For the text-containing cell, return its midpoint in [x, y] coordinate format. 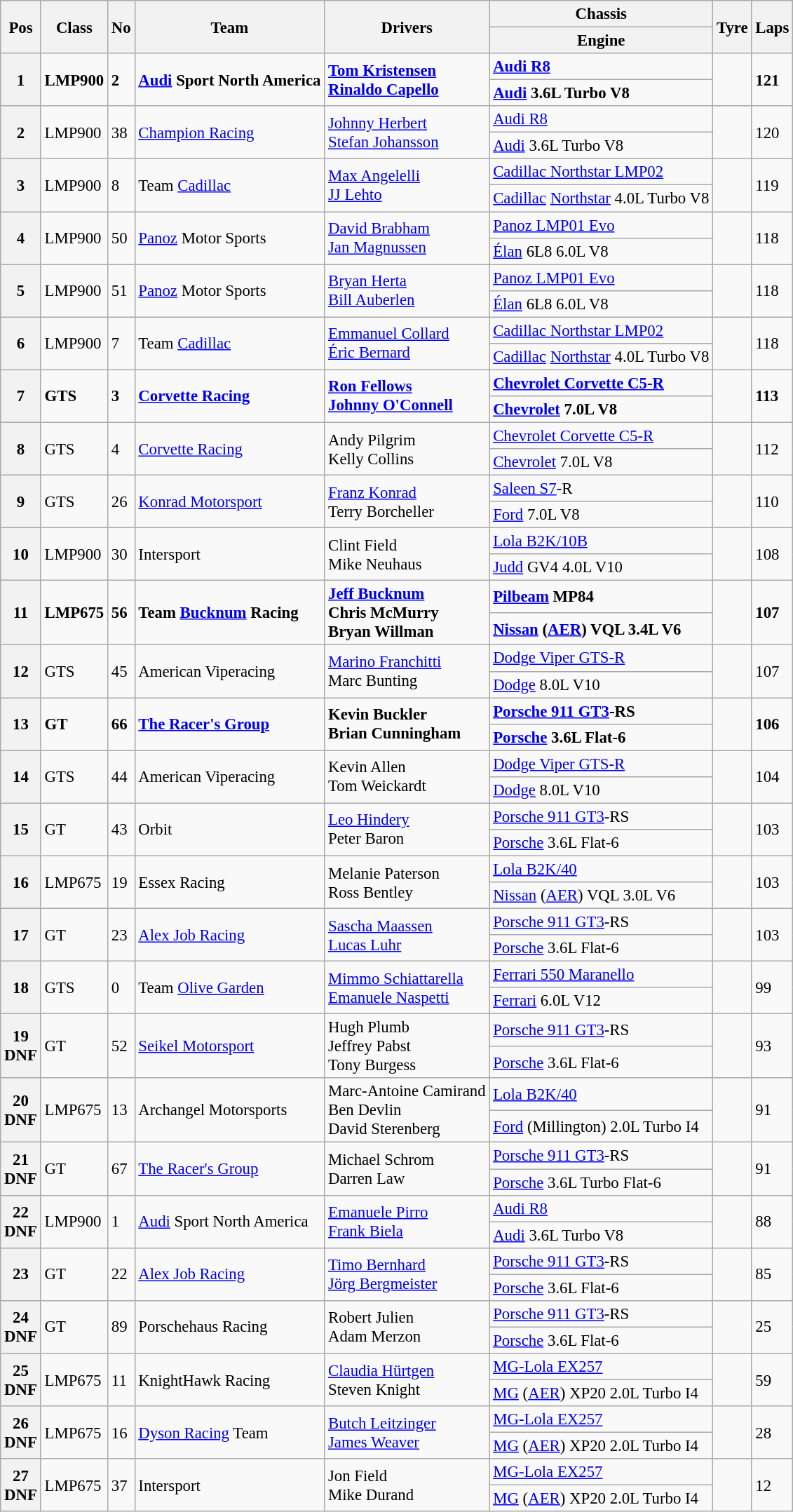
Jon Field Mike Durand [407, 1485]
Bryan Herta Bill Auberlen [407, 290]
28 [773, 1432]
Andy Pilgrim Kelly Collins [407, 449]
Clint Field Mike Neuhaus [407, 554]
21DNF [21, 1168]
Marc-Antoine Camirand Ben Devlin David Sterenberg [407, 1111]
Ford 7.0L V8 [602, 515]
108 [773, 554]
Lola B2K/10B [602, 541]
Konrad Motorsport [230, 502]
Jeff Bucknum Chris McMurry Bryan Willman [407, 613]
Sascha Maassen Lucas Luhr [407, 936]
30 [121, 554]
121 [773, 80]
24DNF [21, 1327]
Emanuele Pirro Frank Biela [407, 1222]
Nissan (AER) VQL 3.4L V6 [602, 629]
Ferrari 6.0L V12 [602, 1001]
26DNF [21, 1432]
Nissan (AER) VQL 3.0L V6 [602, 896]
Engine [602, 41]
18 [21, 987]
Emmanuel Collard Éric Bernard [407, 344]
99 [773, 987]
112 [773, 449]
66 [121, 724]
Pilbeam MP84 [602, 597]
59 [773, 1380]
Leo Hindery Peter Baron [407, 829]
43 [121, 829]
20DNF [21, 1111]
Drivers [407, 27]
Dyson Racing Team [230, 1432]
Seikel Motorsport [230, 1046]
89 [121, 1327]
50 [121, 238]
Chassis [602, 14]
Timo Bernhard Jörg Bergmeister [407, 1274]
Judd GV4 4.0L V10 [602, 567]
Kevin Allen Tom Weickardt [407, 777]
14 [21, 777]
88 [773, 1222]
Saleen S7-R [602, 489]
Archangel Motorsports [230, 1111]
22 [121, 1274]
Tyre [732, 27]
25 [773, 1327]
Team Olive Garden [230, 987]
25DNF [21, 1380]
5 [21, 290]
Hugh Plumb Jeffrey Pabst Tony Burgess [407, 1046]
Melanie Paterson Ross Bentley [407, 882]
113 [773, 396]
106 [773, 724]
37 [121, 1485]
38 [121, 132]
15 [21, 829]
Champion Racing [230, 132]
Pos [21, 27]
26 [121, 502]
Johnny Herbert Stefan Johansson [407, 132]
6 [21, 344]
Kevin Buckler Brian Cunningham [407, 724]
52 [121, 1046]
93 [773, 1046]
Tom Kristensen Rinaldo Capello [407, 80]
Porschehaus Racing [230, 1327]
Porsche 3.6L Turbo Flat-6 [602, 1182]
Ford (Millington) 2.0L Turbo I4 [602, 1126]
85 [773, 1274]
Ferrari 550 Maranello [602, 975]
Essex Racing [230, 882]
19DNF [21, 1046]
Ron Fellows Johnny O'Connell [407, 396]
27DNF [21, 1485]
Max Angelelli JJ Lehto [407, 185]
Robert Julien Adam Merzon [407, 1327]
Michael Schrom Darren Law [407, 1168]
56 [121, 613]
Marino Franchitti Marc Bunting [407, 672]
22DNF [21, 1222]
67 [121, 1168]
Team [230, 27]
No [121, 27]
44 [121, 777]
120 [773, 132]
Orbit [230, 829]
119 [773, 185]
Claudia Hürtgen Steven Knight [407, 1380]
Class [74, 27]
Butch Leitzinger James Weaver [407, 1432]
104 [773, 777]
110 [773, 502]
David Brabham Jan Magnussen [407, 238]
10 [21, 554]
Mimmo Schiattarella Emanuele Naspetti [407, 987]
Laps [773, 27]
17 [21, 936]
9 [21, 502]
KnightHawk Racing [230, 1380]
19 [121, 882]
51 [121, 290]
45 [121, 672]
Franz Konrad Terry Borcheller [407, 502]
0 [121, 987]
Team Bucknum Racing [230, 613]
